Scan for the cell matching the given text and deliver its [X, Y] coordinate at center. 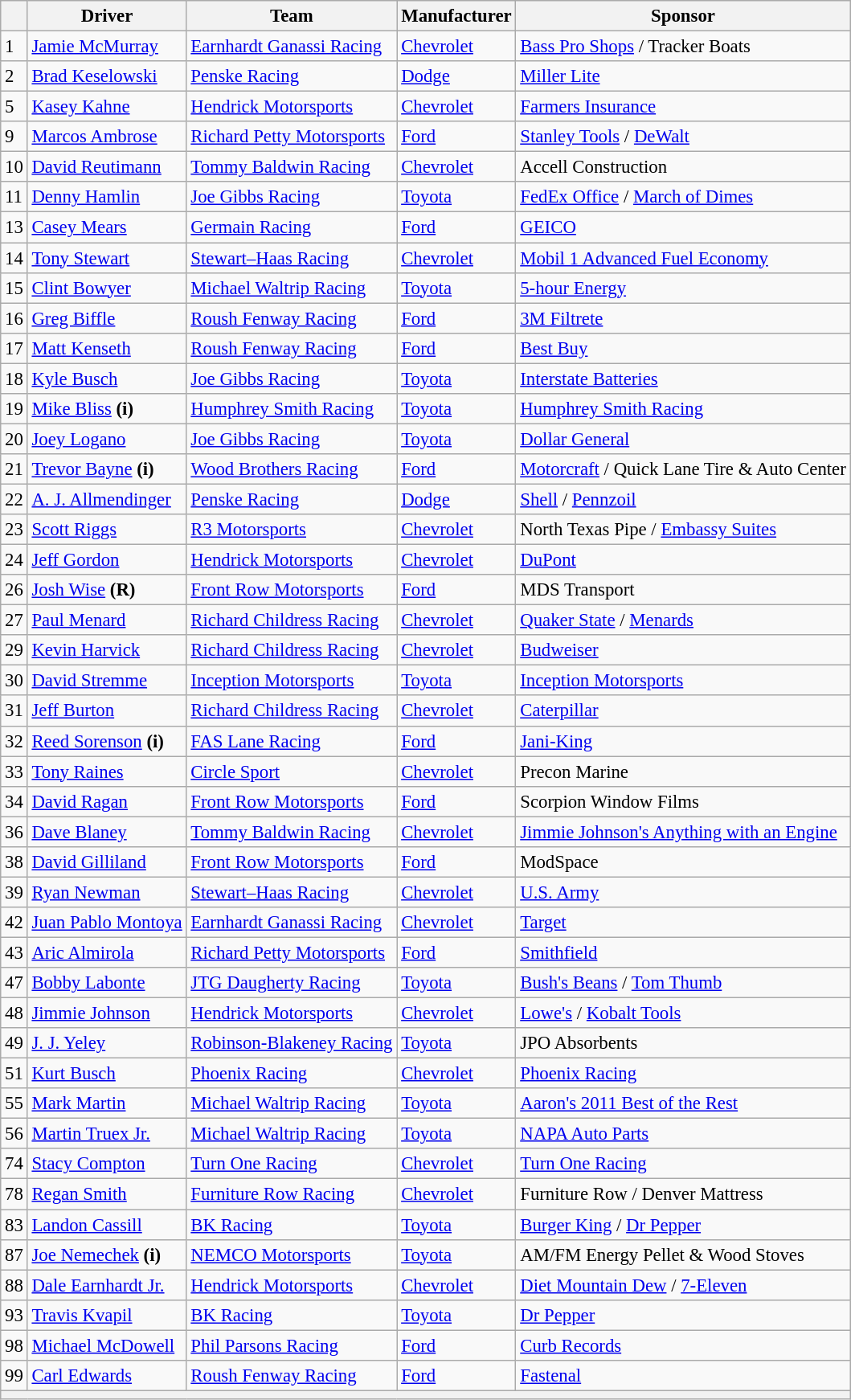
49 [14, 1043]
Regan Smith [107, 1194]
NEMCO Motorsports [292, 1255]
55 [14, 1103]
Aric Almirola [107, 952]
Best Buy [683, 348]
Germain Racing [292, 227]
Tony Stewart [107, 258]
78 [14, 1194]
Phil Parsons Racing [292, 1345]
Dale Earnhardt Jr. [107, 1285]
Brad Keselowski [107, 76]
Kevin Harvick [107, 650]
Wood Brothers Racing [292, 469]
Fastenal [683, 1376]
David Stremme [107, 681]
Joey Logano [107, 439]
Martin Truex Jr. [107, 1134]
Jimmie Johnson [107, 1013]
48 [14, 1013]
Dr Pepper [683, 1315]
Jeff Burton [107, 711]
Farmers Insurance [683, 107]
Michael McDowell [107, 1345]
Budweiser [683, 650]
18 [14, 379]
Greg Biffle [107, 318]
J. J. Yeley [107, 1043]
Stanley Tools / DeWalt [683, 137]
22 [14, 499]
38 [14, 862]
ModSpace [683, 862]
Accell Construction [683, 167]
FedEx Office / March of Dimes [683, 197]
Matt Kenseth [107, 348]
9 [14, 137]
93 [14, 1315]
Lowe's / Kobalt Tools [683, 1013]
Travis Kvapil [107, 1315]
27 [14, 620]
Landon Cassill [107, 1225]
33 [14, 772]
87 [14, 1255]
Smithfield [683, 952]
Kurt Busch [107, 1074]
23 [14, 530]
Jamie McMurray [107, 47]
Mobil 1 Advanced Fuel Economy [683, 258]
21 [14, 469]
Trevor Bayne (i) [107, 469]
13 [14, 227]
Precon Marine [683, 772]
30 [14, 681]
24 [14, 560]
North Texas Pipe / Embassy Suites [683, 530]
11 [14, 197]
42 [14, 923]
A. J. Allmendinger [107, 499]
AM/FM Energy Pellet & Wood Stoves [683, 1255]
43 [14, 952]
Team [292, 16]
Diet Mountain Dew / 7-Eleven [683, 1285]
Juan Pablo Montoya [107, 923]
Carl Edwards [107, 1376]
NAPA Auto Parts [683, 1134]
Manufacturer [456, 16]
Target [683, 923]
Bush's Beans / Tom Thumb [683, 983]
15 [14, 288]
17 [14, 348]
1 [14, 47]
Robinson-Blakeney Racing [292, 1043]
29 [14, 650]
Burger King / Dr Pepper [683, 1225]
98 [14, 1345]
Mike Bliss (i) [107, 409]
83 [14, 1225]
MDS Transport [683, 590]
99 [14, 1376]
39 [14, 892]
Ryan Newman [107, 892]
David Ragan [107, 801]
34 [14, 801]
14 [14, 258]
56 [14, 1134]
Mark Martin [107, 1103]
DuPont [683, 560]
3M Filtrete [683, 318]
Joe Nemechek (i) [107, 1255]
Josh Wise (R) [107, 590]
Bobby Labonte [107, 983]
Paul Menard [107, 620]
Clint Bowyer [107, 288]
Bass Pro Shops / Tracker Boats [683, 47]
Furniture Row / Denver Mattress [683, 1194]
32 [14, 741]
Stacy Compton [107, 1165]
36 [14, 832]
Sponsor [683, 16]
Jani-King [683, 741]
74 [14, 1165]
Jeff Gordon [107, 560]
88 [14, 1285]
Shell / Pennzoil [683, 499]
Scott Riggs [107, 530]
19 [14, 409]
FAS Lane Racing [292, 741]
Kyle Busch [107, 379]
2 [14, 76]
JTG Daugherty Racing [292, 983]
David Gilliland [107, 862]
Quaker State / Menards [683, 620]
5 [14, 107]
20 [14, 439]
Jimmie Johnson's Anything with an Engine [683, 832]
JPO Absorbents [683, 1043]
Circle Sport [292, 772]
Casey Mears [107, 227]
Interstate Batteries [683, 379]
10 [14, 167]
Driver [107, 16]
Aaron's 2011 Best of the Rest [683, 1103]
U.S. Army [683, 892]
Miller Lite [683, 76]
26 [14, 590]
16 [14, 318]
Dollar General [683, 439]
Curb Records [683, 1345]
Marcos Ambrose [107, 137]
Tony Raines [107, 772]
31 [14, 711]
47 [14, 983]
R3 Motorsports [292, 530]
Motorcraft / Quick Lane Tire & Auto Center [683, 469]
GEICO [683, 227]
David Reutimann [107, 167]
5-hour Energy [683, 288]
Caterpillar [683, 711]
Furniture Row Racing [292, 1194]
Dave Blaney [107, 832]
Denny Hamlin [107, 197]
51 [14, 1074]
Scorpion Window Films [683, 801]
Reed Sorenson (i) [107, 741]
Kasey Kahne [107, 107]
